Return (X, Y) of the center of cell containing provided text 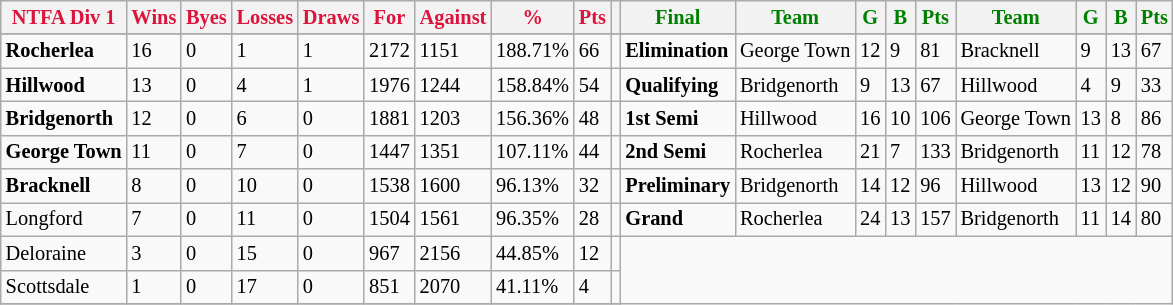
1447 (389, 152)
156.36% (532, 118)
188.71% (532, 51)
86 (1154, 118)
Scottsdale (64, 287)
48 (592, 118)
28 (592, 219)
1561 (454, 219)
Losses (265, 17)
1600 (454, 186)
NTFA Div 1 (64, 17)
% (532, 17)
Draws (331, 17)
96.35% (532, 219)
90 (1154, 186)
1881 (389, 118)
3 (154, 253)
Preliminary (678, 186)
1203 (454, 118)
44.85% (532, 253)
Grand (678, 219)
1244 (454, 85)
106 (935, 118)
80 (1154, 219)
Longford (64, 219)
1538 (389, 186)
Against (454, 17)
66 (592, 51)
851 (389, 287)
33 (1154, 85)
Final (678, 17)
44 (592, 152)
107.11% (532, 152)
Qualifying (678, 85)
2070 (454, 287)
81 (935, 51)
1351 (454, 152)
17 (265, 287)
54 (592, 85)
32 (592, 186)
2156 (454, 253)
157 (935, 219)
1151 (454, 51)
21 (870, 152)
24 (870, 219)
Wins (154, 17)
15 (265, 253)
1504 (389, 219)
Elimination (678, 51)
For (389, 17)
1st Semi (678, 118)
1976 (389, 85)
6 (265, 118)
133 (935, 152)
96.13% (532, 186)
967 (389, 253)
Deloraine (64, 253)
41.11% (532, 287)
96 (935, 186)
158.84% (532, 85)
78 (1154, 152)
2172 (389, 51)
2nd Semi (678, 152)
Byes (206, 17)
